Return the (X, Y) coordinate for the center point of the cell that contains the specified text.  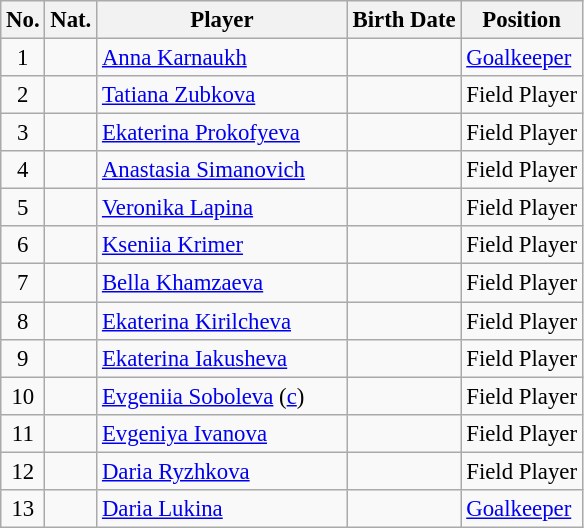
8 (23, 321)
Nat. (71, 20)
Veronika Lapina (222, 208)
Anastasia Simanovich (222, 170)
Daria Ryzhkova (222, 471)
9 (23, 358)
4 (23, 170)
7 (23, 283)
6 (23, 245)
11 (23, 433)
3 (23, 133)
1 (23, 58)
13 (23, 509)
Evgeniya Ivanova (222, 433)
Bella Khamzaeva (222, 283)
Tatiana Zubkova (222, 95)
10 (23, 396)
Daria Lukina (222, 509)
Position (522, 20)
5 (23, 208)
Ekaterina Iakusheva (222, 358)
Ekaterina Prokofyeva (222, 133)
Kseniia Krimer (222, 245)
Anna Karnaukh (222, 58)
Ekaterina Kirilcheva (222, 321)
2 (23, 95)
Birth Date (404, 20)
12 (23, 471)
Player (222, 20)
No. (23, 20)
Evgeniia Soboleva (c) (222, 396)
